Return [X, Y] of the center of cell containing provided text 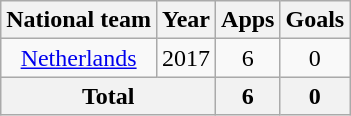
Apps [248, 20]
National team [79, 20]
Goals [315, 20]
Netherlands [79, 58]
Year [186, 20]
Total [108, 96]
2017 [186, 58]
